Scan for the cell matching the given text and deliver its (X, Y) coordinate at center. 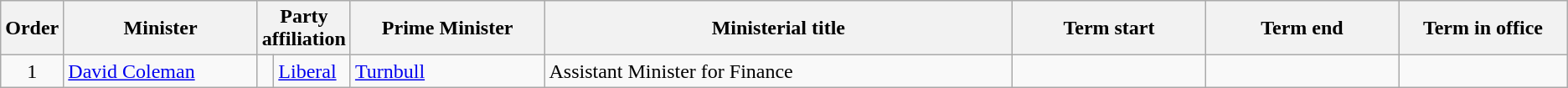
Prime Minister (447, 28)
Term start (1109, 28)
Liberal (312, 71)
1 (32, 71)
Turnbull (447, 71)
Minister (161, 28)
David Coleman (161, 71)
Ministerial title (779, 28)
Assistant Minister for Finance (779, 71)
Party affiliation (303, 28)
Term end (1302, 28)
Term in office (1483, 28)
Order (32, 28)
